Output the (X, Y) coordinate of the center of the cell containing the given text.  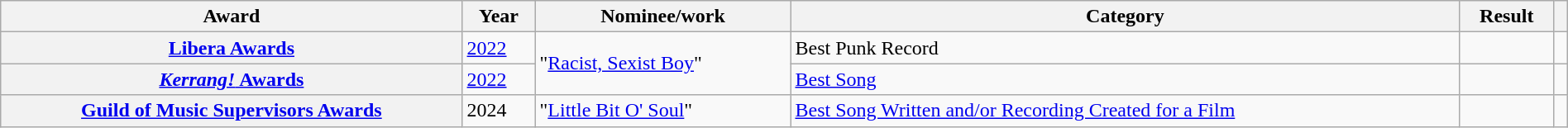
Category (1125, 17)
Libera Awards (232, 48)
Best Song (1125, 79)
Best Punk Record (1125, 48)
Result (1507, 17)
Best Song Written and/or Recording Created for a Film (1125, 111)
Nominee/work (663, 17)
"Little Bit O' Soul" (663, 111)
Kerrang! Awards (232, 79)
Guild of Music Supervisors Awards (232, 111)
Year (499, 17)
"Racist, Sexist Boy" (663, 64)
Award (232, 17)
2024 (499, 111)
